Extract the [X, Y] coordinate from the center of the cell holding the provided text.  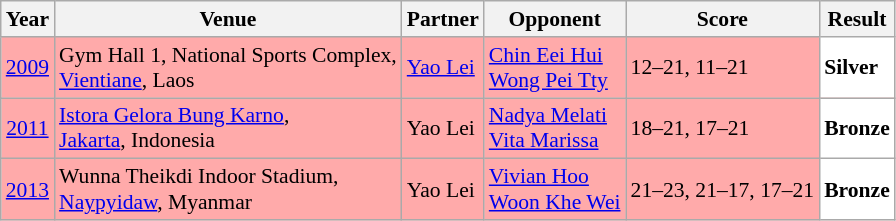
Chin Eei Hui Wong Pei Tty [555, 68]
Wunna Theikdi Indoor Stadium,Naypyidaw, Myanmar [228, 190]
Score [723, 19]
Venue [228, 19]
18–21, 17–21 [723, 128]
2009 [28, 68]
21–23, 21–17, 17–21 [723, 190]
Istora Gelora Bung Karno,Jakarta, Indonesia [228, 128]
Nadya Melati Vita Marissa [555, 128]
Gym Hall 1, National Sports Complex,Vientiane, Laos [228, 68]
2011 [28, 128]
Silver [857, 68]
Partner [443, 19]
Opponent [555, 19]
Result [857, 19]
2013 [28, 190]
12–21, 11–21 [723, 68]
Vivian Hoo Woon Khe Wei [555, 190]
Year [28, 19]
